Return [x, y] of the center of cell containing provided text 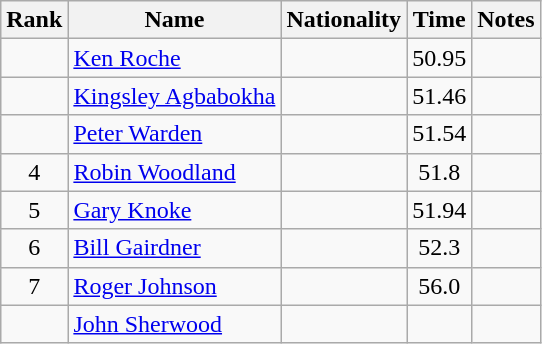
Robin Woodland [174, 172]
52.3 [440, 248]
Notes [506, 20]
Nationality [344, 20]
6 [34, 248]
John Sherwood [174, 324]
50.95 [440, 58]
Time [440, 20]
Ken Roche [174, 58]
Gary Knoke [174, 210]
4 [34, 172]
Rank [34, 20]
51.8 [440, 172]
Bill Gairdner [174, 248]
Name [174, 20]
5 [34, 210]
7 [34, 286]
Peter Warden [174, 134]
51.46 [440, 96]
51.54 [440, 134]
51.94 [440, 210]
Roger Johnson [174, 286]
Kingsley Agbabokha [174, 96]
56.0 [440, 286]
